Locate the cell with the specified text and output its [X, Y] center coordinate. 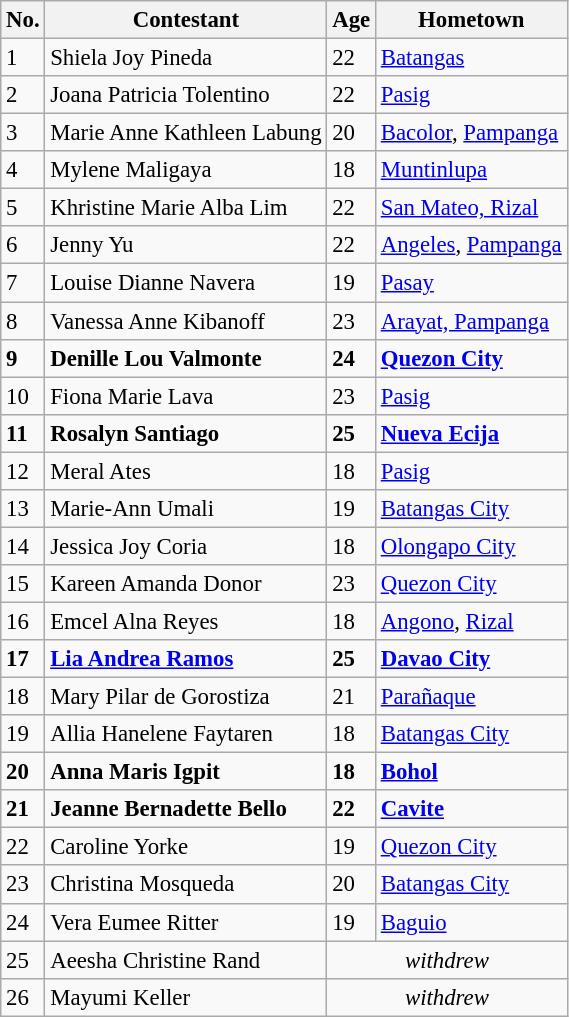
Fiona Marie Lava [186, 396]
7 [23, 283]
Louise Dianne Navera [186, 283]
Cavite [471, 809]
Angono, Rizal [471, 621]
No. [23, 20]
Nueva Ecija [471, 433]
Hometown [471, 20]
4 [23, 170]
Vanessa Anne Kibanoff [186, 321]
Marie Anne Kathleen Labung [186, 133]
12 [23, 471]
Shiela Joy Pineda [186, 58]
Joana Patricia Tolentino [186, 95]
Arayat, Pampanga [471, 321]
Contestant [186, 20]
Mylene Maligaya [186, 170]
Kareen Amanda Donor [186, 584]
11 [23, 433]
Muntinlupa [471, 170]
Batangas [471, 58]
17 [23, 659]
Denille Lou Valmonte [186, 358]
Mayumi Keller [186, 997]
Caroline Yorke [186, 847]
Age [352, 20]
Parañaque [471, 697]
3 [23, 133]
Vera Eumee Ritter [186, 922]
San Mateo, Rizal [471, 208]
Rosalyn Santiago [186, 433]
26 [23, 997]
14 [23, 546]
Baguio [471, 922]
Emcel Alna Reyes [186, 621]
5 [23, 208]
Allia Hanelene Faytaren [186, 734]
Christina Mosqueda [186, 885]
Angeles, Pampanga [471, 245]
Jessica Joy Coria [186, 546]
2 [23, 95]
Jeanne Bernadette Bello [186, 809]
9 [23, 358]
Davao City [471, 659]
Mary Pilar de Gorostiza [186, 697]
Meral Ates [186, 471]
1 [23, 58]
Marie-Ann Umali [186, 509]
Lia Andrea Ramos [186, 659]
16 [23, 621]
6 [23, 245]
Anna Maris Igpit [186, 772]
Bacolor, Pampanga [471, 133]
8 [23, 321]
13 [23, 509]
Aeesha Christine Rand [186, 960]
Khristine Marie Alba Lim [186, 208]
10 [23, 396]
Bohol [471, 772]
15 [23, 584]
Pasay [471, 283]
Jenny Yu [186, 245]
Olongapo City [471, 546]
